Search for the cell housing the specified text and yield its [x, y] center coordinate. 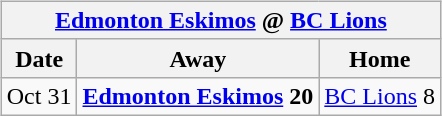
Away [198, 58]
Date [39, 58]
Oct 31 [39, 96]
BC Lions 8 [380, 96]
Edmonton Eskimos @ BC Lions [220, 20]
Home [380, 58]
Edmonton Eskimos 20 [198, 96]
